Detect which cell encompasses the target text, then output its (x, y) center coordinate. 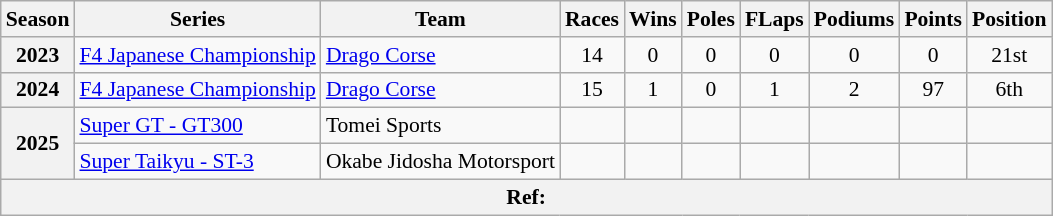
FLaps (774, 19)
Team (440, 19)
Super Taikyu - ST-3 (197, 162)
Podiums (854, 19)
2025 (38, 144)
15 (592, 90)
Season (38, 19)
Super GT - GT300 (197, 126)
6th (1009, 90)
97 (933, 90)
Tomei Sports (440, 126)
Okabe Jidosha Motorsport (440, 162)
Wins (653, 19)
Series (197, 19)
Position (1009, 19)
2 (854, 90)
2024 (38, 90)
21st (1009, 55)
Poles (711, 19)
Races (592, 19)
Ref: (526, 197)
2023 (38, 55)
14 (592, 55)
Points (933, 19)
